Find where the given text appears and provide that cell's center as (X, Y) coordinate. 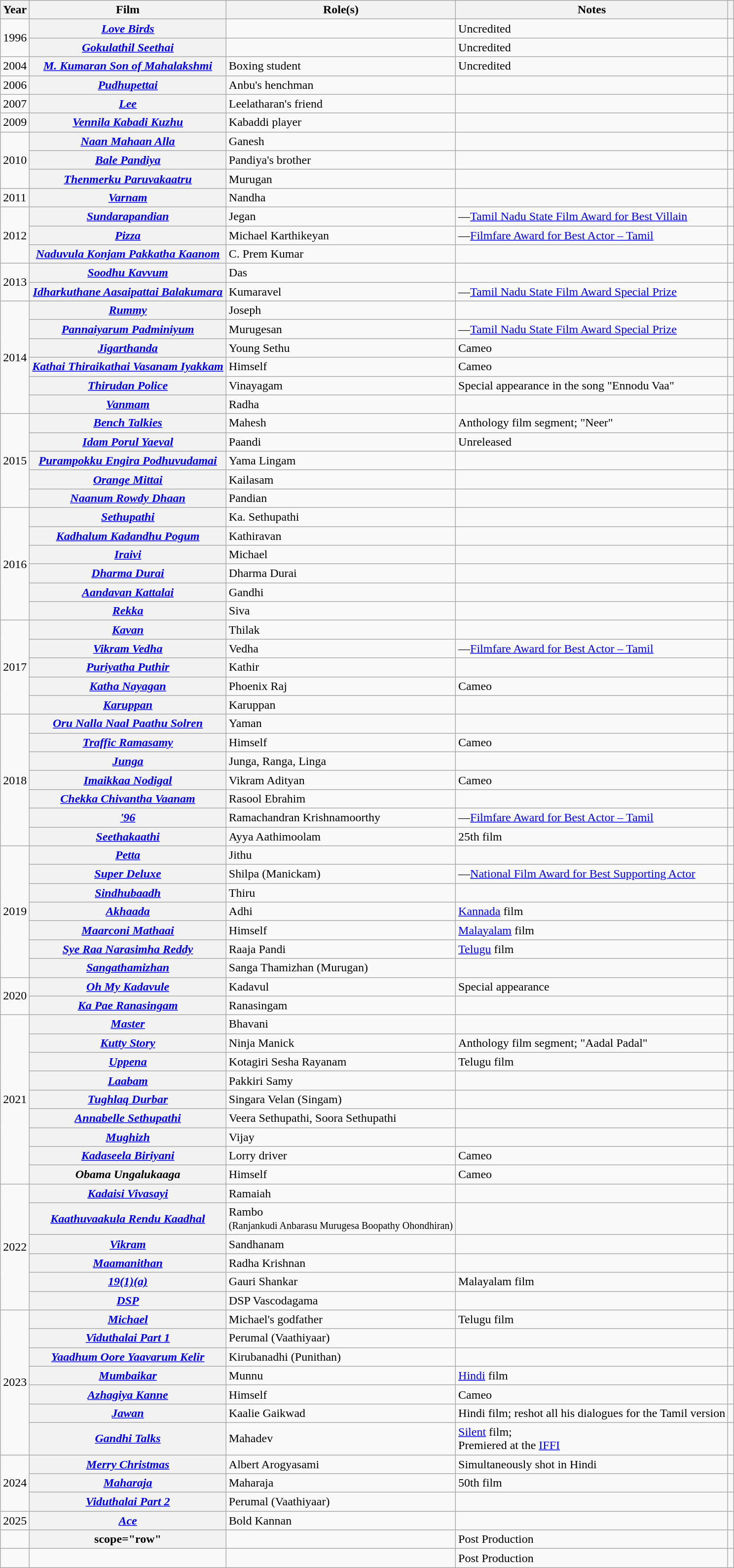
—National Film Award for Best Supporting Actor (592, 874)
'96 (128, 817)
Love Birds (128, 29)
Siva (340, 611)
Sye Raa Narasimha Reddy (128, 949)
Ramachandran Krishnamoorthy (340, 817)
Albert Arogyasami (340, 1464)
Petta (128, 855)
Pandiya's brother (340, 160)
2006 (15, 85)
Pakkiri Samy (340, 1080)
Jigarthanda (128, 348)
2004 (15, 66)
2011 (15, 197)
M. Kumaran Son of Mahalakshmi (128, 66)
Kathai Thiraikathai Vasanam Iyakkam (128, 367)
Kirubanadhi (Punithan) (340, 1357)
Iraivi (128, 555)
Das (340, 273)
Naduvula Konjam Pakkatha Kaanom (128, 254)
Kaalie Gaikwad (340, 1413)
Puriyatha Puthir (128, 667)
Bold Kannan (340, 1521)
Vanmam (128, 404)
Obama Ungalukaaga (128, 1175)
Anthology film segment; "Aadal Padal" (592, 1043)
Yaman (340, 724)
Rekka (128, 611)
Mahadev (340, 1438)
2013 (15, 282)
Soodhu Kavvum (128, 273)
Kotagiri Sesha Rayanam (340, 1062)
Radha (340, 404)
Anthology film segment; "Neer" (592, 423)
Michael Karthikeyan (340, 235)
Idam Porul Yaeval (128, 442)
Vedha (340, 649)
2025 (15, 1521)
Silent film; Premiered at the IFFI (592, 1438)
Tughlaq Durbar (128, 1099)
Oh My Kadavule (128, 987)
Oru Nalla Naal Paathu Solren (128, 724)
Ka. Sethupathi (340, 517)
Michael's godfather (340, 1319)
Rasool Ebrahim (340, 799)
Special appearance (592, 987)
Notes (592, 10)
Vikram Vedha (128, 649)
Pannaiyarum Padminiyum (128, 329)
Role(s) (340, 10)
Merry Christmas (128, 1464)
Ramaiah (340, 1193)
Aandavan Kattalai (128, 592)
Raaja Pandi (340, 949)
2015 (15, 460)
Ranasingam (340, 1005)
DSP Vascodagama (340, 1300)
2018 (15, 780)
Master (128, 1024)
Hindi film (592, 1376)
Sanga Thamizhan (Murugan) (340, 968)
Sindhubaadh (128, 893)
Kadhalum Kadandhu Pogum (128, 535)
Thilak (340, 630)
Phoenix Raj (340, 686)
Viduthalai Part 1 (128, 1338)
Kabaddi player (340, 122)
Singara Velan (Singam) (340, 1099)
2022 (15, 1247)
Kavan (128, 630)
Akhaada (128, 912)
Gauri Shankar (340, 1282)
Nandha (340, 197)
2009 (15, 122)
Murugesan (340, 329)
Rambo (Ranjankudi Anbarasu Murugesa Boopathy Ohondhiran) (340, 1219)
Naanum Rowdy Dhaan (128, 498)
Thirudan Police (128, 385)
Munnu (340, 1376)
Unreleased (592, 442)
Annabelle Sethupathi (128, 1118)
Junga, Ranga, Linga (340, 761)
Thenmerku Paruvakaatru (128, 179)
2010 (15, 160)
2024 (15, 1483)
Junga (128, 761)
Azhagiya Kanne (128, 1394)
Jawan (128, 1413)
Ninja Manick (340, 1043)
Vikram (128, 1244)
Sethupathi (128, 517)
Purampokku Engira Podhuvudamai (128, 460)
Maarconi Mathaai (128, 930)
Mumbaikar (128, 1376)
1996 (15, 38)
Film (128, 10)
2014 (15, 357)
Kannada film (592, 912)
Seethakaathi (128, 837)
Naan Mahaan Alla (128, 141)
Ace (128, 1521)
Vinayagam (340, 385)
Yaadhum Oore Yaavarum Kelir (128, 1357)
Katha Nayagan (128, 686)
2021 (15, 1100)
Kailasam (340, 479)
Radha Krishnan (340, 1263)
Sandhanam (340, 1244)
Special appearance in the song "Ennodu Vaa" (592, 385)
Veera Sethupathi, Soora Sethupathi (340, 1118)
Gandhi Talks (128, 1438)
Pizza (128, 235)
2007 (15, 104)
Sundarapandian (128, 216)
Ka Pae Ranasingam (128, 1005)
Lee (128, 104)
Paandi (340, 442)
Ayya Aathimoolam (340, 837)
Sangathamizhan (128, 968)
Orange Mittai (128, 479)
Pandian (340, 498)
Uppena (128, 1062)
2023 (15, 1382)
Anbu's henchman (340, 85)
Kutty Story (128, 1043)
Kadaisi Vivasayi (128, 1193)
Vennila Kabadi Kuzhu (128, 122)
25th film (592, 837)
Imaikkaa Nodigal (128, 780)
Kathiravan (340, 535)
Year (15, 10)
2016 (15, 564)
Pudhupettai (128, 85)
Super Deluxe (128, 874)
Mughizh (128, 1137)
Joseph (340, 310)
Vijay (340, 1137)
2019 (15, 912)
Jithu (340, 855)
Varnam (128, 197)
Gandhi (340, 592)
Idharkuthane Aasaipattai Balakumara (128, 292)
Yama Lingam (340, 460)
Kumaravel (340, 292)
2017 (15, 667)
Ganesh (340, 141)
Mahesh (340, 423)
Boxing student (340, 66)
Bale Pandiya (128, 160)
Murugan (340, 179)
Thiru (340, 893)
50th film (592, 1483)
Viduthalai Part 2 (128, 1502)
Kathir (340, 667)
Kadaseela Biriyani (128, 1156)
Traffic Ramasamy (128, 742)
19(1)(a) (128, 1282)
DSP (128, 1300)
Adhi (340, 912)
Kadavul (340, 987)
Gokulathil Seethai (128, 47)
Laabam (128, 1080)
Young Sethu (340, 348)
Jegan (340, 216)
C. Prem Kumar (340, 254)
Simultaneously shot in Hindi (592, 1464)
Maamanithan (128, 1263)
Rummy (128, 310)
2012 (15, 235)
Lorry driver (340, 1156)
Vikram Adityan (340, 780)
Bench Talkies (128, 423)
—Tamil Nadu State Film Award for Best Villain (592, 216)
2020 (15, 996)
Leelatharan's friend (340, 104)
scope="row" (128, 1539)
Kaathuvaakula Rendu Kaadhal (128, 1219)
Chekka Chivantha Vaanam (128, 799)
Shilpa (Manickam) (340, 874)
Bhavani (340, 1024)
Hindi film; reshot all his dialogues for the Tamil version (592, 1413)
